Scan for the cell matching the given text and deliver its [x, y] coordinate at center. 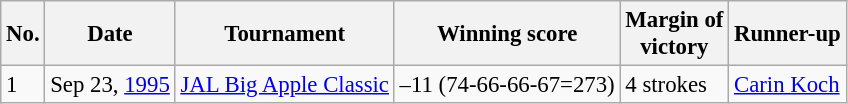
No. [23, 34]
JAL Big Apple Classic [284, 85]
1 [23, 85]
–11 (74-66-66-67=273) [507, 85]
Date [110, 34]
Winning score [507, 34]
4 strokes [674, 85]
Runner-up [788, 34]
Sep 23, 1995 [110, 85]
Tournament [284, 34]
Margin of victory [674, 34]
Carin Koch [788, 85]
